Pinpoint the cell where the given text exists, returning its (x, y) midpoint coordinate. 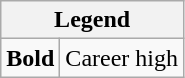
Bold (30, 58)
Career high (122, 58)
Legend (92, 20)
